From the cell containing the given text, extract its center point as (x, y) coordinate. 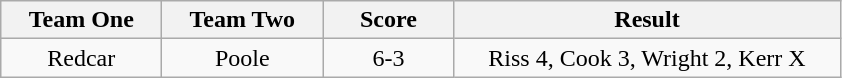
Poole (242, 58)
Team One (82, 20)
Team Two (242, 20)
Result (647, 20)
Redcar (82, 58)
Riss 4, Cook 3, Wright 2, Kerr X (647, 58)
Score (388, 20)
6-3 (388, 58)
